Identify which cell holds the provided text, then report its [x, y] central coordinate. 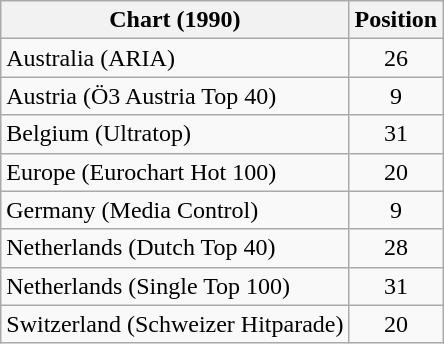
Netherlands (Dutch Top 40) [175, 248]
Australia (ARIA) [175, 58]
26 [396, 58]
28 [396, 248]
Switzerland (Schweizer Hitparade) [175, 324]
Europe (Eurochart Hot 100) [175, 172]
Chart (1990) [175, 20]
Germany (Media Control) [175, 210]
Position [396, 20]
Netherlands (Single Top 100) [175, 286]
Belgium (Ultratop) [175, 134]
Austria (Ö3 Austria Top 40) [175, 96]
